Scan for the cell matching the given text and deliver its (X, Y) coordinate at center. 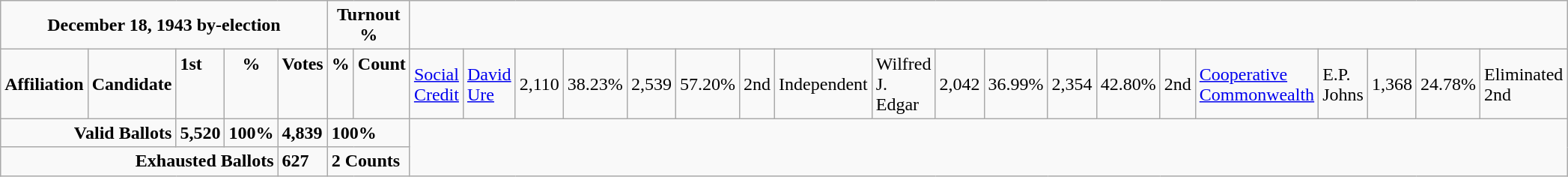
1st (201, 84)
36.99% (1015, 84)
Independent (824, 84)
2,354 (1072, 84)
Exhausted Ballots (139, 161)
Cooperative Commonwealth (1256, 84)
627 (303, 161)
David Ure (489, 84)
Candidate (132, 84)
1,368 (1391, 84)
5,520 (201, 133)
Eliminated 2nd (1524, 84)
2,042 (960, 84)
Valid Ballots (88, 133)
Social Credit (436, 84)
Count (382, 84)
Votes (303, 84)
E.P. Johns (1343, 84)
57.20% (707, 84)
4,839 (303, 133)
2,539 (651, 84)
2,110 (539, 84)
24.78% (1448, 84)
38.23% (595, 84)
Affiliation (44, 84)
2 Counts (368, 161)
Wilfred J. Edgar (903, 84)
December 18, 1943 by-election (164, 25)
42.80% (1128, 84)
Turnout % (368, 25)
